Output the (X, Y) coordinate of the center of the cell containing the given text.  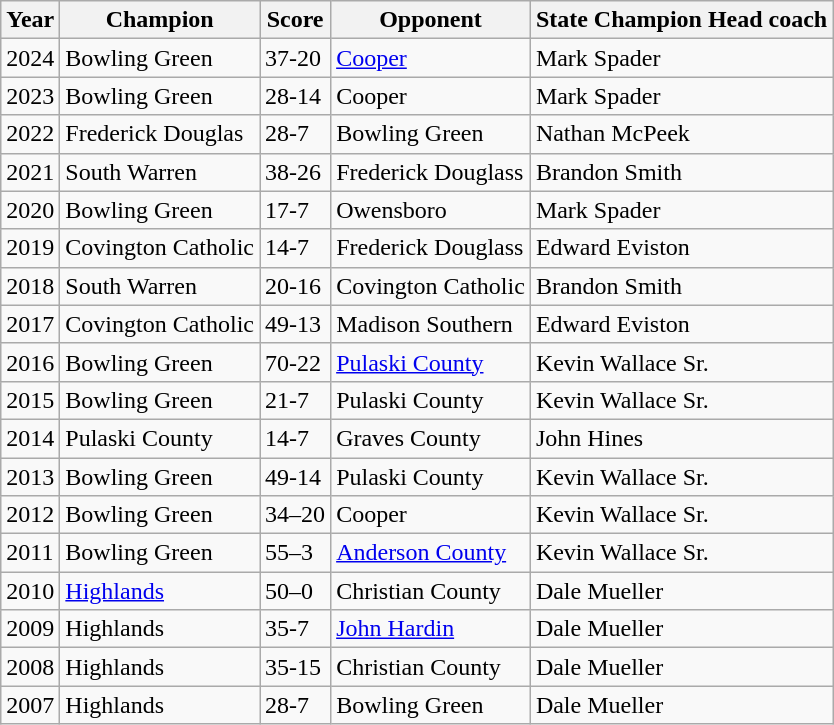
Owensboro (431, 210)
21-7 (296, 400)
38-26 (296, 172)
Madison Southern (431, 324)
Frederick Douglas (160, 134)
49-14 (296, 477)
Year (30, 20)
Anderson County (431, 553)
2021 (30, 172)
John Hardin (431, 629)
35-7 (296, 629)
2012 (30, 515)
70-22 (296, 362)
State Champion Head coach (681, 20)
20-16 (296, 286)
2013 (30, 477)
2023 (30, 96)
2019 (30, 248)
2020 (30, 210)
55–3 (296, 553)
John Hines (681, 438)
Opponent (431, 20)
50–0 (296, 591)
2008 (30, 667)
2022 (30, 134)
2024 (30, 58)
2015 (30, 400)
2018 (30, 286)
34–20 (296, 515)
Score (296, 20)
2011 (30, 553)
Graves County (431, 438)
2017 (30, 324)
35-15 (296, 667)
2007 (30, 705)
Champion (160, 20)
2009 (30, 629)
2010 (30, 591)
Nathan McPeek (681, 134)
17-7 (296, 210)
2016 (30, 362)
37-20 (296, 58)
49-13 (296, 324)
2014 (30, 438)
28-14 (296, 96)
